Find where the given text appears and provide that cell's center as [X, Y] coordinate. 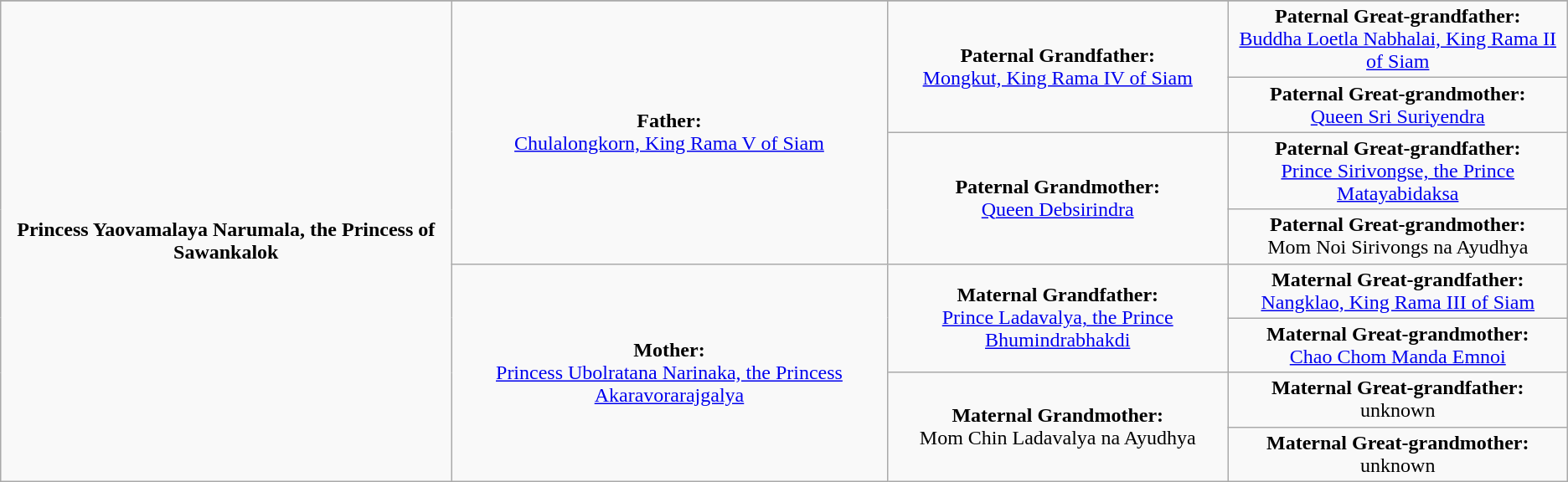
Paternal Great-grandmother:Queen Sri Suriyendra [1397, 105]
Paternal Grandmother:Queen Debsirindra [1057, 197]
Maternal Great-grandmother:Chao Chom Manda Emnoi [1397, 345]
Maternal Great-grandfather:unknown [1397, 400]
Princess Yaovamalaya Narumala, the Princess of Sawankalok [226, 241]
Mother:Princess Ubolratana Narinaka, the Princess Akaravorarajgalya [669, 372]
Maternal Grandmother:Mom Chin Ladavalya na Ayudhya [1057, 427]
Paternal Grandfather:Mongkut, King Rama IV of Siam [1057, 67]
Maternal Great-grandfather:Nangklao, King Rama III of Siam [1397, 291]
Maternal Great-grandmother:unknown [1397, 454]
Maternal Grandfather:Prince Ladavalya, the Prince Bhumindrabhakdi [1057, 318]
Father:Chulalongkorn, King Rama V of Siam [669, 132]
Paternal Great-grandfather:Buddha Loetla Nabhalai, King Rama II of Siam [1397, 39]
Paternal Great-grandmother:Mom Noi Sirivongs na Ayudhya [1397, 236]
Paternal Great-grandfather:Prince Sirivongse, the Prince Matayabidaksa [1397, 171]
